Detect which cell encompasses the target text, then output its [X, Y] center coordinate. 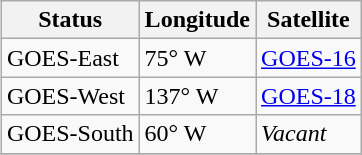
Status [70, 20]
GOES-West [70, 96]
Vacant [309, 134]
137° W [197, 96]
Satellite [309, 20]
GOES-16 [309, 58]
75° W [197, 58]
GOES-South [70, 134]
Longitude [197, 20]
GOES-18 [309, 96]
60° W [197, 134]
GOES-East [70, 58]
